Return (x, y) of the center of cell containing provided text 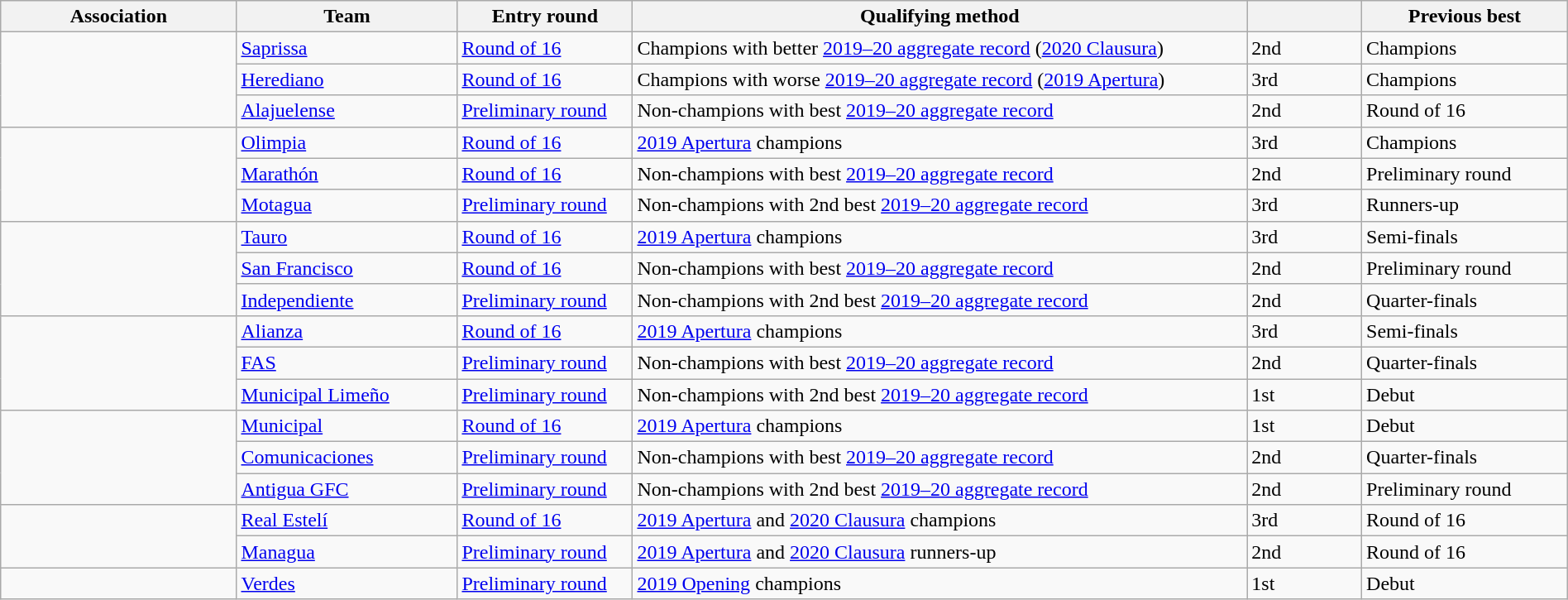
Comunicaciones (347, 458)
Managua (347, 552)
Runners-up (1465, 205)
Association (119, 17)
Antigua GFC (347, 489)
Motagua (347, 205)
Olimpia (347, 142)
Verdes (347, 583)
Champions with better 2019–20 aggregate record (2020 Clausura) (939, 48)
Team (347, 17)
Entry round (545, 17)
Previous best (1465, 17)
Alajuelense (347, 111)
Real Estelí (347, 521)
Municipal Limeño (347, 395)
2019 Apertura and 2020 Clausura runners-up (939, 552)
Marathón (347, 174)
Qualifying method (939, 17)
San Francisco (347, 268)
Alianza (347, 331)
Independiente (347, 300)
Tauro (347, 237)
2019 Apertura and 2020 Clausura champions (939, 521)
Herediano (347, 79)
Saprissa (347, 48)
Municipal (347, 426)
Champions with worse 2019–20 aggregate record (2019 Apertura) (939, 79)
FAS (347, 362)
2019 Opening champions (939, 583)
